Pinpoint the cell where the given text exists, returning its [X, Y] midpoint coordinate. 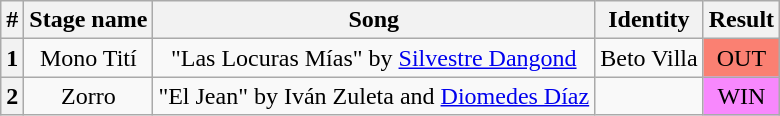
"Las Locuras Mías" by Silvestre Dangond [374, 58]
Mono Tití [88, 58]
2 [12, 96]
1 [12, 58]
OUT [741, 58]
Result [741, 20]
Stage name [88, 20]
Identity [650, 20]
WIN [741, 96]
Zorro [88, 96]
# [12, 20]
Song [374, 20]
Beto Villa [650, 58]
"El Jean" by Iván Zuleta and Diomedes Díaz [374, 96]
